Identify which cell holds the provided text, then report its (X, Y) central coordinate. 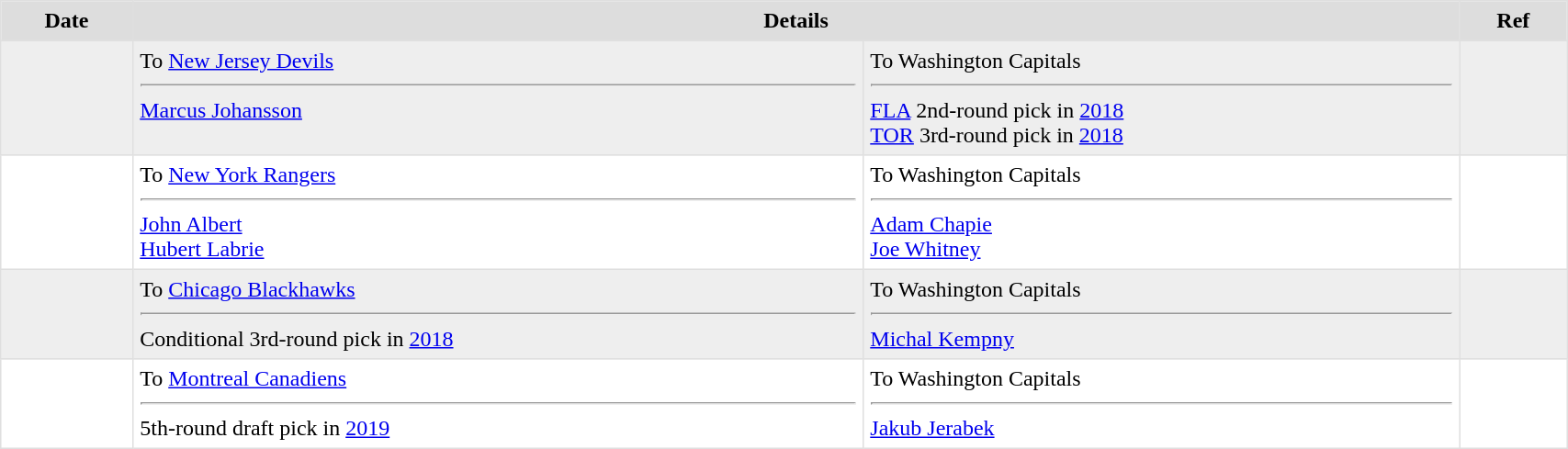
To Montreal Canadiens5th-round draft pick in 2019 (498, 404)
To Washington CapitalsMichal Kempny (1161, 314)
To Washington CapitalsAdam ChapieJoe Whitney (1161, 212)
To New Jersey DevilsMarcus Johansson (498, 97)
To Chicago BlackhawksConditional 3rd-round pick in 2018 (498, 314)
To Washington CapitalsJakub Jerabek (1161, 404)
Details (795, 21)
Ref (1514, 21)
To New York RangersJohn AlbertHubert Labrie (498, 212)
To Washington CapitalsFLA 2nd-round pick in 2018TOR 3rd-round pick in 2018 (1161, 97)
Date (66, 21)
